From the cell containing the given text, extract its center point as (X, Y) coordinate. 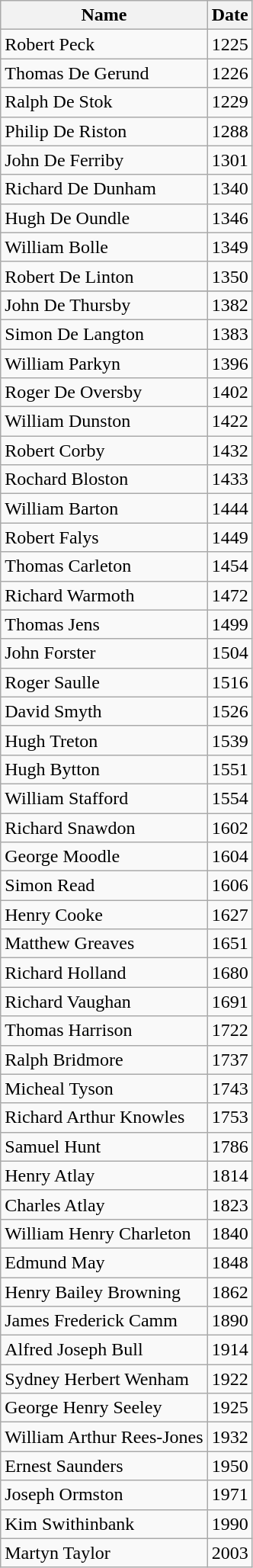
1680 (230, 973)
1551 (230, 769)
1301 (230, 160)
1840 (230, 1233)
1402 (230, 393)
1925 (230, 1408)
1922 (230, 1379)
William Henry Charleton (104, 1233)
Kim Swithinbank (104, 1524)
1990 (230, 1524)
Thomas Carleton (104, 566)
Richard Arthur Knowles (104, 1117)
1350 (230, 276)
1627 (230, 915)
Thomas De Gerund (104, 73)
Henry Atlay (104, 1175)
Rochard Bloston (104, 479)
Richard Snawdon (104, 827)
Roger De Oversby (104, 393)
1422 (230, 422)
1444 (230, 508)
Simon De Langton (104, 334)
Samuel Hunt (104, 1146)
Robert De Linton (104, 276)
1722 (230, 1031)
Hugh De Oundle (104, 218)
Richard Warmoth (104, 595)
1651 (230, 944)
1971 (230, 1495)
2003 (230, 1553)
Edmund May (104, 1262)
1340 (230, 189)
John Forster (104, 653)
Charles Atlay (104, 1204)
1539 (230, 740)
1914 (230, 1350)
1383 (230, 334)
William Bolle (104, 247)
1288 (230, 131)
Philip De Riston (104, 131)
1433 (230, 479)
1743 (230, 1089)
Henry Bailey Browning (104, 1292)
William Arthur Rees-Jones (104, 1437)
1504 (230, 653)
Martyn Taylor (104, 1553)
1432 (230, 451)
1516 (230, 682)
Ralph De Stok (104, 102)
Robert Falys (104, 537)
1814 (230, 1175)
1786 (230, 1146)
1229 (230, 102)
Micheal Tyson (104, 1089)
1848 (230, 1262)
Richard De Dunham (104, 189)
Robert Peck (104, 44)
1606 (230, 886)
Henry Cooke (104, 915)
1225 (230, 44)
1691 (230, 1002)
1823 (230, 1204)
1737 (230, 1060)
Thomas Harrison (104, 1031)
Hugh Treton (104, 740)
William Dunston (104, 422)
1890 (230, 1321)
William Barton (104, 508)
1382 (230, 305)
1346 (230, 218)
1454 (230, 566)
Robert Corby (104, 451)
1950 (230, 1466)
Matthew Greaves (104, 944)
George Henry Seeley (104, 1408)
David Smyth (104, 711)
1396 (230, 364)
Ralph Bridmore (104, 1060)
William Stafford (104, 798)
1932 (230, 1437)
Joseph Ormston (104, 1495)
Alfred Joseph Bull (104, 1350)
George Moodle (104, 857)
1554 (230, 798)
Richard Holland (104, 973)
Simon Read (104, 886)
1604 (230, 857)
1449 (230, 537)
1349 (230, 247)
Roger Saulle (104, 682)
Ernest Saunders (104, 1466)
1753 (230, 1117)
Sydney Herbert Wenham (104, 1379)
1226 (230, 73)
1862 (230, 1292)
1526 (230, 711)
Hugh Bytton (104, 769)
Richard Vaughan (104, 1002)
Thomas Jens (104, 624)
1499 (230, 624)
John De Ferriby (104, 160)
Date (230, 15)
Name (104, 15)
James Frederick Camm (104, 1321)
John De Thursby (104, 305)
1602 (230, 827)
William Parkyn (104, 364)
1472 (230, 595)
